Capture the cell that displays the provided text and extract its (X, Y) central coordinate. 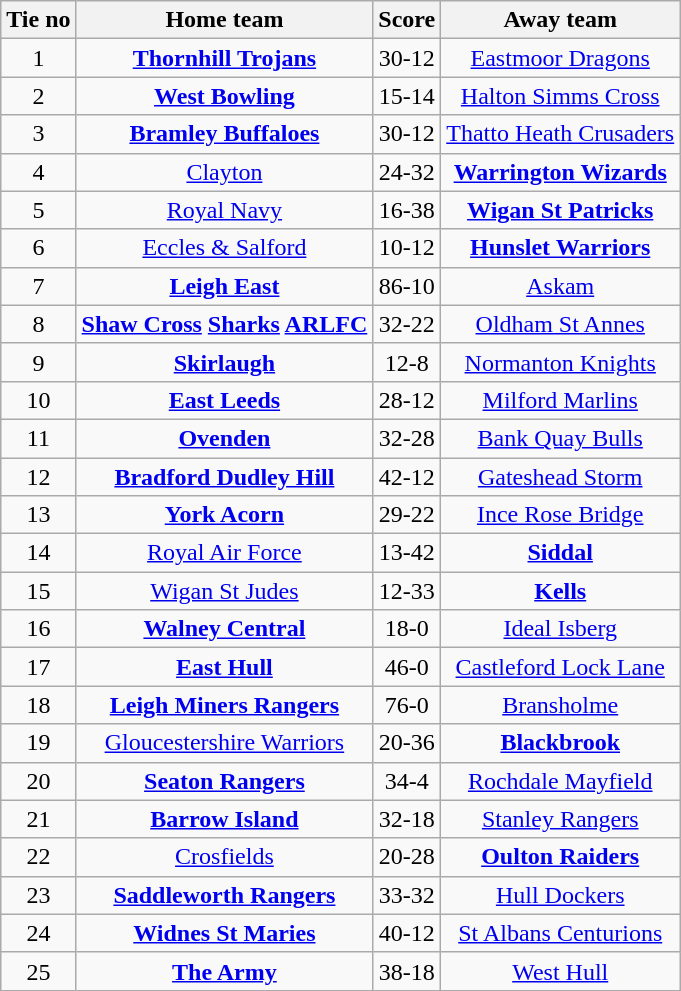
2 (38, 96)
28-12 (407, 400)
Royal Air Force (224, 553)
Warrington Wizards (560, 172)
Clayton (224, 172)
Seaton Rangers (224, 781)
Kells (560, 591)
Crosfields (224, 857)
29-22 (407, 515)
Rochdale Mayfield (560, 781)
18 (38, 705)
Ince Rose Bridge (560, 515)
West Bowling (224, 96)
22 (38, 857)
Saddleworth Rangers (224, 895)
East Leeds (224, 400)
11 (38, 438)
3 (38, 134)
Milford Marlins (560, 400)
23 (38, 895)
24-32 (407, 172)
Leigh Miners Rangers (224, 705)
4 (38, 172)
Shaw Cross Sharks ARLFC (224, 324)
12 (38, 477)
20-36 (407, 743)
York Acorn (224, 515)
13-42 (407, 553)
Bank Quay Bulls (560, 438)
Eccles & Salford (224, 248)
Gloucestershire Warriors (224, 743)
13 (38, 515)
Hull Dockers (560, 895)
Tie no (38, 20)
1 (38, 58)
Hunslet Warriors (560, 248)
Stanley Rangers (560, 819)
38-18 (407, 971)
33-32 (407, 895)
Away team (560, 20)
16 (38, 629)
Oulton Raiders (560, 857)
42-12 (407, 477)
10-12 (407, 248)
40-12 (407, 933)
Wigan St Judes (224, 591)
Ideal Isberg (560, 629)
20 (38, 781)
Thornhill Trojans (224, 58)
Widnes St Maries (224, 933)
21 (38, 819)
Barrow Island (224, 819)
West Hull (560, 971)
32-18 (407, 819)
Home team (224, 20)
The Army (224, 971)
17 (38, 667)
15-14 (407, 96)
14 (38, 553)
24 (38, 933)
6 (38, 248)
Normanton Knights (560, 362)
7 (38, 286)
Score (407, 20)
76-0 (407, 705)
18-0 (407, 629)
Oldham St Annes (560, 324)
8 (38, 324)
Gateshead Storm (560, 477)
Bramley Buffaloes (224, 134)
16-38 (407, 210)
Thatto Heath Crusaders (560, 134)
Skirlaugh (224, 362)
12-8 (407, 362)
25 (38, 971)
5 (38, 210)
10 (38, 400)
86-10 (407, 286)
34-4 (407, 781)
Eastmoor Dragons (560, 58)
Blackbrook (560, 743)
Halton Simms Cross (560, 96)
Askam (560, 286)
19 (38, 743)
Leigh East (224, 286)
Bransholme (560, 705)
32-22 (407, 324)
Bradford Dudley Hill (224, 477)
Walney Central (224, 629)
East Hull (224, 667)
9 (38, 362)
St Albans Centurions (560, 933)
Royal Navy (224, 210)
Castleford Lock Lane (560, 667)
Ovenden (224, 438)
20-28 (407, 857)
32-28 (407, 438)
Siddal (560, 553)
15 (38, 591)
46-0 (407, 667)
Wigan St Patricks (560, 210)
12-33 (407, 591)
